Search for the cell housing the specified text and yield its [X, Y] center coordinate. 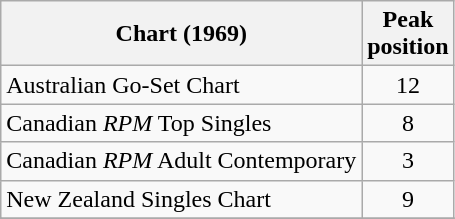
12 [408, 85]
Canadian RPM Top Singles [182, 123]
Australian Go-Set Chart [182, 85]
Peakposition [408, 34]
Chart (1969) [182, 34]
9 [408, 199]
8 [408, 123]
Canadian RPM Adult Contemporary [182, 161]
New Zealand Singles Chart [182, 199]
3 [408, 161]
